From the cell containing the given text, extract its center point as (X, Y) coordinate. 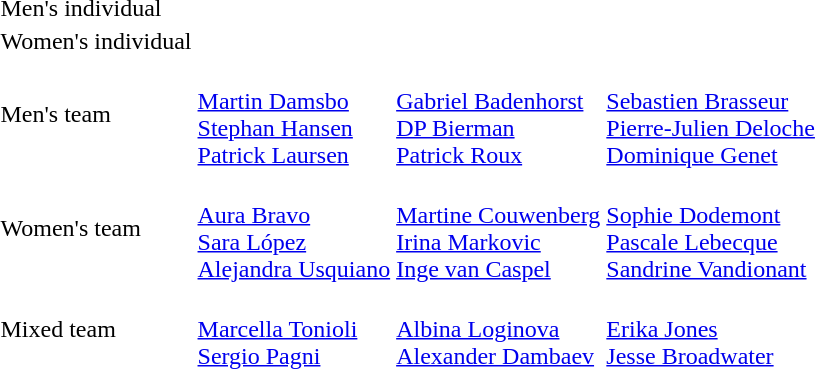
Martin Damsbo Stephan Hansen Patrick Laursen (294, 114)
Martine Couwenberg Irina Markovic Inge van Caspel (498, 228)
Gabriel Badenhorst DP Bierman Patrick Roux (498, 114)
Aura Bravo Sara López Alejandra Usquiano (294, 228)
